From the cell containing the given text, extract its center point as [X, Y] coordinate. 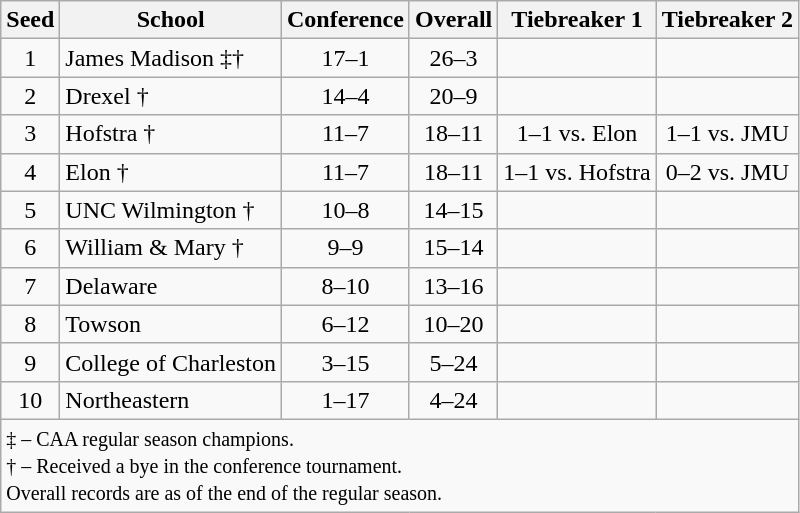
14–15 [453, 210]
School [171, 20]
Northeastern [171, 400]
10–8 [346, 210]
8–10 [346, 286]
William & Mary † [171, 248]
Conference [346, 20]
17–1 [346, 58]
Towson [171, 324]
7 [30, 286]
1–17 [346, 400]
3 [30, 134]
Drexel † [171, 96]
4–24 [453, 400]
1–1 vs. Hofstra [577, 172]
Tiebreaker 1 [577, 20]
Seed [30, 20]
3–15 [346, 362]
4 [30, 172]
Tiebreaker 2 [727, 20]
5 [30, 210]
1–1 vs. JMU [727, 134]
9 [30, 362]
9–9 [346, 248]
Overall [453, 20]
26–3 [453, 58]
10–20 [453, 324]
UNC Wilmington † [171, 210]
15–14 [453, 248]
1 [30, 58]
1–1 vs. Elon [577, 134]
0–2 vs. JMU [727, 172]
‡ – CAA regular season champions.† – Received a bye in the conference tournament.Overall records are as of the end of the regular season. [400, 465]
13–16 [453, 286]
6 [30, 248]
5–24 [453, 362]
College of Charleston [171, 362]
6–12 [346, 324]
20–9 [453, 96]
10 [30, 400]
8 [30, 324]
Delaware [171, 286]
14–4 [346, 96]
2 [30, 96]
Elon † [171, 172]
James Madison ‡† [171, 58]
Hofstra † [171, 134]
